Scan for the cell matching the given text and deliver its [x, y] coordinate at center. 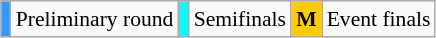
M [306, 19]
Event finals [379, 19]
Preliminary round [95, 19]
Semifinals [240, 19]
